Search for the cell housing the specified text and yield its [x, y] center coordinate. 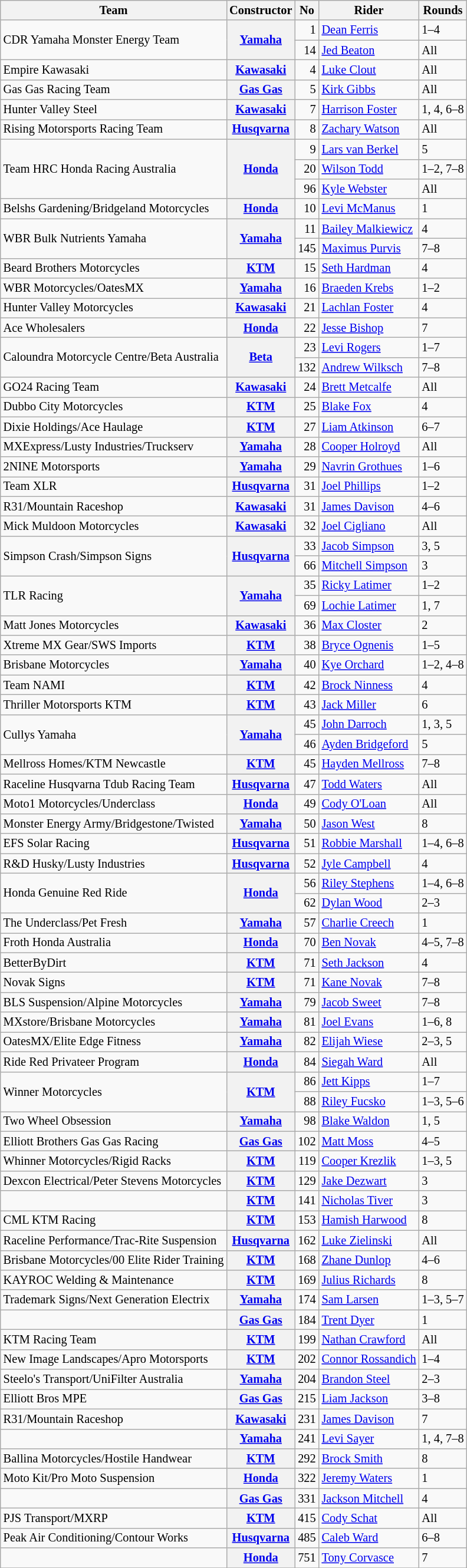
BetterByDirt [113, 963]
86 [307, 1082]
Team HRC Honda Racing Australia [113, 169]
KAYROC Welding & Maintenance [113, 1280]
Gas Gas Racing Team [113, 90]
153 [307, 1220]
11 [307, 229]
Lachlan Foster [369, 308]
Braeden Krebs [369, 288]
Cooper Holroyd [369, 447]
Brandon Steel [369, 1379]
TLR Racing [113, 595]
Constructor [261, 10]
Kirk Gibbs [369, 90]
Brisbane Motorcycles/00 Elite Rider Training [113, 1260]
Raceline Husqvarna Tdub Racing Team [113, 784]
Dexcon Electrical/Peter Stevens Motorcycles [113, 1181]
Seth Hardman [369, 268]
Zhane Dunlop [369, 1260]
Wilson Todd [369, 169]
Matt Jones Motorcycles [113, 625]
241 [307, 1439]
Luke Clout [369, 70]
56 [307, 883]
3–8 [443, 1399]
70 [307, 943]
6 [443, 704]
Cullys Yamaha [113, 734]
1–3, 5–6 [443, 1101]
43 [307, 704]
Thriller Motorsports KTM [113, 704]
51 [307, 844]
Caleb Ward [369, 1538]
202 [307, 1359]
751 [307, 1558]
Sam Larsen [369, 1300]
1–3, 5 [443, 1161]
102 [307, 1141]
Caloundra Motorcycle Centre/Beta Australia [113, 357]
Moto1 Motorcycles/Underclass [113, 804]
322 [307, 1478]
Xtreme MX Gear/SWS Imports [113, 645]
Cody Schat [369, 1518]
Cooper Krezlik [369, 1161]
79 [307, 1002]
14 [307, 50]
Levi Rogers [369, 347]
84 [307, 1062]
Kane Novak [369, 983]
21 [307, 308]
Hunter Valley Steel [113, 110]
Jacob Sweet [369, 1002]
1–2, 4–8 [443, 665]
81 [307, 1022]
Levi Sayer [369, 1439]
PJS Transport/MXRP [113, 1518]
36 [307, 625]
Jeremy Waters [369, 1478]
3, 5 [443, 546]
Lars van Berkel [369, 149]
Hamish Harwood [369, 1220]
1, 5 [443, 1121]
57 [307, 923]
Empire Kawasaki [113, 70]
Maximus Purvis [369, 248]
415 [307, 1518]
168 [307, 1260]
Navrin Grothues [369, 466]
Ricky Latimer [369, 585]
33 [307, 546]
Siegah Ward [369, 1062]
2 [443, 625]
Connor Rossandich [369, 1359]
6–8 [443, 1538]
69 [307, 605]
Moto Kit/Pro Moto Suspension [113, 1478]
47 [307, 784]
82 [307, 1042]
WBR Bulk Nutrients Yamaha [113, 238]
40 [307, 665]
66 [307, 566]
15 [307, 268]
1, 4, 7–8 [443, 1439]
1, 3, 5 [443, 724]
52 [307, 864]
Dubbo City Motorcycles [113, 407]
Cody O'Loan [369, 804]
Lochie Latimer [369, 605]
Trent Dyer [369, 1320]
Andrew Wilksch [369, 367]
Team XLR [113, 486]
4–5, 7–8 [443, 943]
27 [307, 427]
38 [307, 645]
Ballina Motorcycles/Hostile Handwear [113, 1458]
Elijah Wiese [369, 1042]
Team [113, 10]
Dean Ferris [369, 30]
215 [307, 1399]
Rounds [443, 10]
Whinner Motorcycles/Rigid Racks [113, 1161]
24 [307, 387]
Brisbane Motorcycles [113, 665]
49 [307, 804]
1–5 [443, 645]
231 [307, 1419]
Beta [261, 357]
129 [307, 1181]
Levi McManus [369, 209]
29 [307, 466]
New Image Landscapes/Apro Motorsports [113, 1359]
GO24 Racing Team [113, 387]
Hunter Valley Motorcycles [113, 308]
169 [307, 1280]
Winner Motorcycles [113, 1092]
Raceline Performance/Trac-Rite Suspension [113, 1240]
John Darroch [369, 724]
Julius Richards [369, 1280]
96 [307, 189]
1–2, 7–8 [443, 169]
BLS Suspension/Alpine Motorcycles [113, 1002]
Riley Stephens [369, 883]
R&D Husky/Lusty Industries [113, 864]
9 [307, 149]
Ayden Bridgeford [369, 745]
Jake Dezwart [369, 1181]
Dylan Wood [369, 903]
Nicholas Tiver [369, 1201]
28 [307, 447]
6–7 [443, 427]
88 [307, 1101]
Riley Fucsko [369, 1101]
Mick Muldoon Motorcycles [113, 526]
Blake Waldon [369, 1121]
Seth Jackson [369, 963]
Simpson Crash/Simpson Signs [113, 555]
32 [307, 526]
2NINE Motorsports [113, 466]
Kye Orchard [369, 665]
Kyle Webster [369, 189]
Jackson Mitchell [369, 1498]
Belshs Gardening/Bridgeland Motorcycles [113, 209]
EFS Solar Racing [113, 844]
Max Closter [369, 625]
1–3, 5–7 [443, 1300]
10 [307, 209]
46 [307, 745]
1, 4, 6–8 [443, 110]
Ace Wholesalers [113, 328]
Brett Metcalfe [369, 387]
292 [307, 1458]
Jason West [369, 823]
Jack Miller [369, 704]
Luke Zielinski [369, 1240]
2–3, 5 [443, 1042]
Honda Genuine Red Ride [113, 892]
62 [307, 903]
Peak Air Conditioning/Contour Works [113, 1538]
Brock Ninness [369, 685]
204 [307, 1379]
98 [307, 1121]
Joel Cigliano [369, 526]
Mitchell Simpson [369, 566]
42 [307, 685]
4–5 [443, 1141]
1–6, 8 [443, 1022]
145 [307, 248]
Rider [369, 10]
CDR Yamaha Monster Energy Team [113, 40]
Charlie Creech [369, 923]
174 [307, 1300]
485 [307, 1538]
Brock Smith [369, 1458]
Rising Motorsports Racing Team [113, 129]
MXstore/Brisbane Motorcycles [113, 1022]
Monster Energy Army/Bridgestone/Twisted [113, 823]
Liam Atkinson [369, 427]
Hayden Mellross [369, 764]
Todd Waters [369, 784]
1, 7 [443, 605]
199 [307, 1339]
Jett Kipps [369, 1082]
Zachary Watson [369, 129]
Team NAMI [113, 685]
Two Wheel Obsession [113, 1121]
Jacob Simpson [369, 546]
CML KTM Racing [113, 1220]
22 [307, 328]
16 [307, 288]
Trademark Signs/Next Generation Electrix [113, 1300]
Harrison Foster [369, 110]
Mellross Homes/KTM Newcastle [113, 764]
MXExpress/Lusty Industries/Truckserv [113, 447]
Bryce Ognenis [369, 645]
Dixie Holdings/Ace Haulage [113, 427]
20 [307, 169]
Joel Evans [369, 1022]
25 [307, 407]
Nathan Crawford [369, 1339]
119 [307, 1161]
Matt Moss [369, 1141]
WBR Motorcycles/OatesMX [113, 288]
Jyle Campbell [369, 864]
Novak Signs [113, 983]
35 [307, 585]
Elliott Bros MPE [113, 1399]
Tony Corvasce [369, 1558]
Ben Novak [369, 943]
Liam Jackson [369, 1399]
184 [307, 1320]
Jesse Bishop [369, 328]
Bailey Malkiewicz [369, 229]
Beard Brothers Motorcycles [113, 268]
OatesMX/Elite Edge Fitness [113, 1042]
23 [307, 347]
Jed Beaton [369, 50]
Blake Fox [369, 407]
Elliott Brothers Gas Gas Racing [113, 1141]
Robbie Marshall [369, 844]
Joel Phillips [369, 486]
1–6 [443, 466]
The Underclass/Pet Fresh [113, 923]
KTM Racing Team [113, 1339]
No [307, 10]
Froth Honda Australia [113, 943]
132 [307, 367]
50 [307, 823]
Ride Red Privateer Program [113, 1062]
162 [307, 1240]
331 [307, 1498]
Steelo's Transport/UniFilter Australia [113, 1379]
141 [307, 1201]
